Locate the cell with the specified text and output its [x, y] center coordinate. 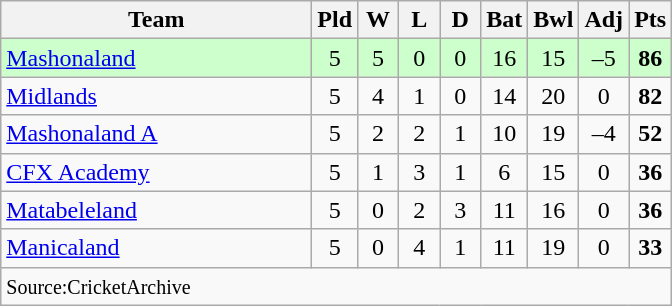
6 [504, 172]
Pts [650, 20]
L [420, 20]
CFX Academy [156, 172]
14 [504, 96]
Midlands [156, 96]
–4 [604, 134]
–5 [604, 58]
Matabeleland [156, 210]
W [378, 20]
Manicaland [156, 248]
86 [650, 58]
Mashonaland A [156, 134]
20 [554, 96]
Source:CricketArchive [336, 286]
Bwl [554, 20]
Mashonaland [156, 58]
Bat [504, 20]
52 [650, 134]
33 [650, 248]
Team [156, 20]
82 [650, 96]
Adj [604, 20]
Pld [335, 20]
10 [504, 134]
D [460, 20]
